From the cell containing the given text, extract its center point as (X, Y) coordinate. 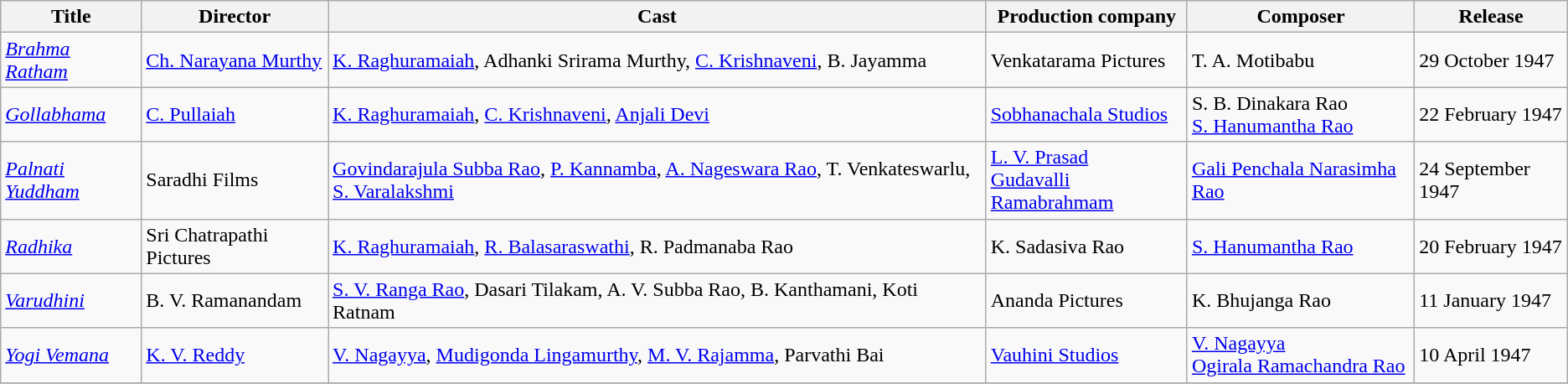
Ananda Pictures (1086, 300)
Sri Chatrapathi Pictures (235, 246)
T. A. Motibabu (1300, 60)
Yogi Vemana (71, 355)
K. Raghuramaiah, Adhanki Srirama Murthy, C. Krishnaveni, B. Jayamma (658, 60)
L. V. PrasadGudavalli Ramabrahmam (1086, 180)
S. B. Dinakara RaoS. Hanumantha Rao (1300, 114)
Palnati Yuddham (71, 180)
K. V. Reddy (235, 355)
Title (71, 17)
Gollabhama (71, 114)
24 September 1947 (1491, 180)
20 February 1947 (1491, 246)
V. NagayyaOgirala Ramachandra Rao (1300, 355)
V. Nagayya, Mudigonda Lingamurthy, M. V. Rajamma, Parvathi Bai (658, 355)
Gali Penchala Narasimha Rao (1300, 180)
K. Raghuramaiah, R. Balasaraswathi, R. Padmanaba Rao (658, 246)
Radhika (71, 246)
Director (235, 17)
Sobhanachala Studios (1086, 114)
Composer (1300, 17)
Saradhi Films (235, 180)
B. V. Ramanandam (235, 300)
Cast (658, 17)
11 January 1947 (1491, 300)
Govindarajula Subba Rao, P. Kannamba, A. Nageswara Rao, T. Venkateswarlu, S. Varalakshmi (658, 180)
Release (1491, 17)
S. V. Ranga Rao, Dasari Tilakam, A. V. Subba Rao, B. Kanthamani, Koti Ratnam (658, 300)
10 April 1947 (1491, 355)
Ch. Narayana Murthy (235, 60)
K. Bhujanga Rao (1300, 300)
Venkatarama Pictures (1086, 60)
C. Pullaiah (235, 114)
S. Hanumantha Rao (1300, 246)
K. Raghuramaiah, C. Krishnaveni, Anjali Devi (658, 114)
22 February 1947 (1491, 114)
K. Sadasiva Rao (1086, 246)
Vauhini Studios (1086, 355)
Varudhini (71, 300)
Brahma Ratham (71, 60)
Production company (1086, 17)
29 October 1947 (1491, 60)
